Identify which cell holds the provided text, then report its [x, y] central coordinate. 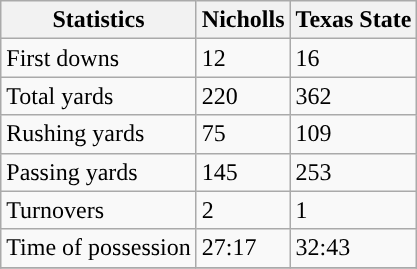
Passing yards [99, 172]
253 [354, 172]
109 [354, 134]
Statistics [99, 20]
1 [354, 210]
362 [354, 96]
Time of possession [99, 248]
32:43 [354, 248]
75 [243, 134]
Rushing yards [99, 134]
27:17 [243, 248]
Turnovers [99, 210]
2 [243, 210]
145 [243, 172]
16 [354, 58]
Texas State [354, 20]
Nicholls [243, 20]
Total yards [99, 96]
220 [243, 96]
First downs [99, 58]
12 [243, 58]
